Detect which cell encompasses the target text, then output its [X, Y] center coordinate. 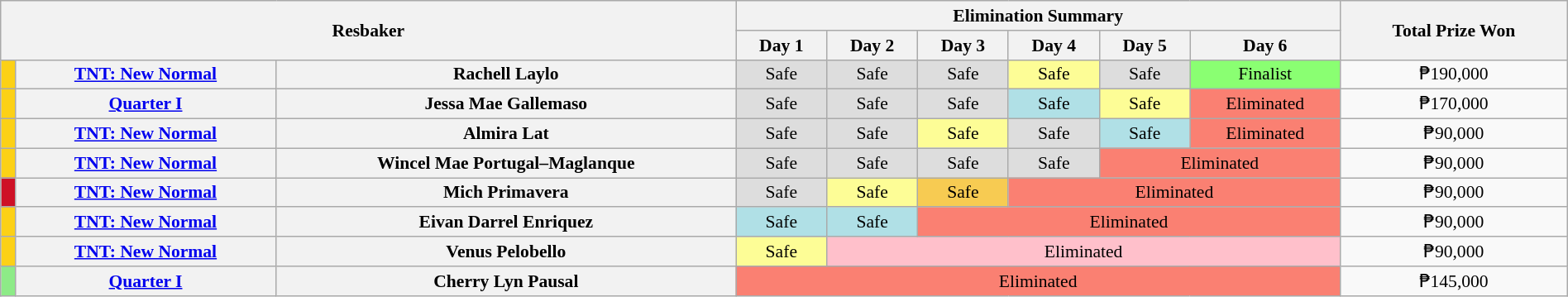
Mich Primavera [506, 193]
Jessa Mae Gallemaso [506, 104]
Almira Lat [506, 134]
Rachell Laylo [506, 74]
Day 4 [1054, 46]
Venus Pelobello [506, 251]
Wincel Mae Portugal–Maglanque [506, 163]
Day 3 [963, 46]
Day 1 [782, 46]
Eivan Darrel Enriquez [506, 223]
₱190,000 [1454, 74]
Day 5 [1145, 46]
Day 2 [872, 46]
Elimination Summary [1039, 16]
Day 6 [1265, 46]
₱170,000 [1454, 104]
Finalist [1265, 74]
Total Prize Won [1454, 30]
Cherry Lyn Pausal [506, 281]
Resbaker [369, 30]
₱145,000 [1454, 281]
